Determine the (X, Y) coordinate at the center of the cell enclosing the given text.  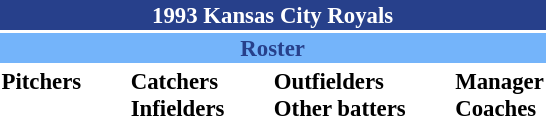
Roster (272, 48)
1993 Kansas City Royals (272, 15)
